Pinpoint the cell where the given text exists, returning its [X, Y] midpoint coordinate. 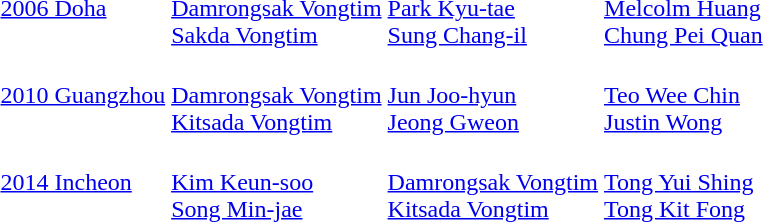
Damrongsak VongtimKitsada Vongtim [276, 95]
Jun Joo-hyunJeong Gweon [492, 95]
